Pinpoint the cell where the given text exists, returning its (x, y) midpoint coordinate. 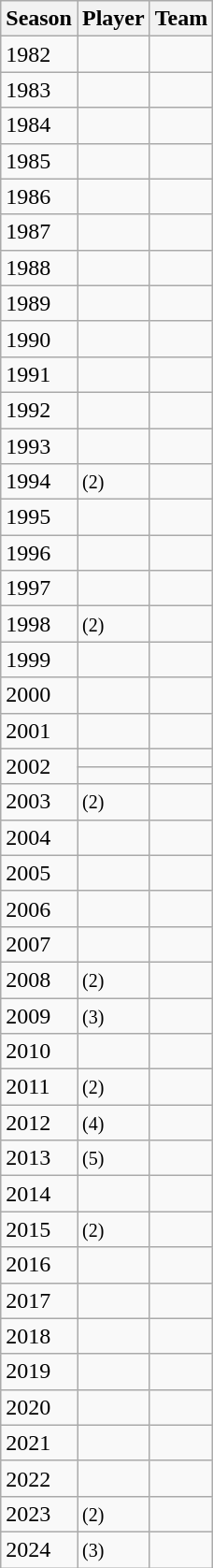
1993 (39, 446)
2012 (39, 1123)
2023 (39, 1514)
2009 (39, 1015)
Player (113, 19)
Season (39, 19)
2019 (39, 1372)
2017 (39, 1300)
1982 (39, 54)
1998 (39, 624)
2020 (39, 1407)
2021 (39, 1443)
(5) (113, 1158)
Team (181, 19)
1983 (39, 90)
2010 (39, 1052)
2016 (39, 1265)
2008 (39, 980)
1987 (39, 232)
1986 (39, 196)
2003 (39, 802)
2000 (39, 695)
1997 (39, 588)
2004 (39, 837)
1985 (39, 161)
1990 (39, 339)
2001 (39, 731)
2007 (39, 944)
2006 (39, 908)
1989 (39, 303)
2014 (39, 1194)
2011 (39, 1087)
(4) (113, 1123)
1988 (39, 268)
2013 (39, 1158)
1996 (39, 553)
2022 (39, 1478)
1994 (39, 482)
2024 (39, 1549)
1992 (39, 410)
1999 (39, 660)
2015 (39, 1229)
2018 (39, 1336)
1991 (39, 374)
2005 (39, 873)
1984 (39, 125)
1995 (39, 517)
2002 (39, 766)
